Extract the (x, y) coordinate from the center of the cell holding the provided text.  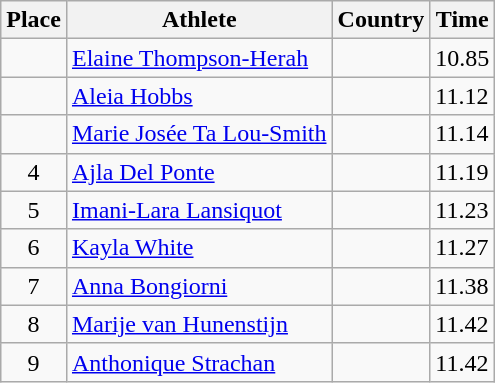
11.38 (462, 286)
Kayla White (199, 248)
Anna Bongiorni (199, 286)
11.19 (462, 172)
11.23 (462, 210)
Anthonique Strachan (199, 362)
10.85 (462, 58)
Elaine Thompson-Herah (199, 58)
11.12 (462, 96)
5 (34, 210)
Imani-Lara Lansiquot (199, 210)
11.14 (462, 134)
Marie Josée Ta Lou-Smith (199, 134)
Place (34, 20)
Marije van Hunenstijn (199, 324)
Aleia Hobbs (199, 96)
Ajla Del Ponte (199, 172)
6 (34, 248)
9 (34, 362)
Time (462, 20)
11.27 (462, 248)
8 (34, 324)
Athlete (199, 20)
7 (34, 286)
Country (381, 20)
4 (34, 172)
